Identify which cell holds the provided text, then report its (X, Y) central coordinate. 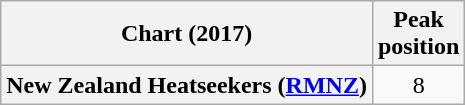
Peakposition (418, 34)
8 (418, 85)
Chart (2017) (187, 34)
New Zealand Heatseekers (RMNZ) (187, 85)
